Extract the [X, Y] coordinate from the center of the cell holding the provided text.  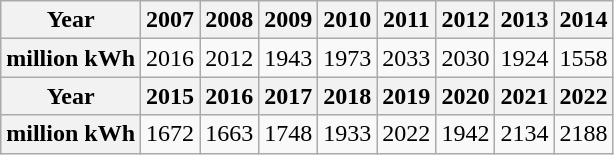
1558 [584, 58]
2015 [170, 96]
1924 [524, 58]
1748 [288, 134]
2021 [524, 96]
2033 [406, 58]
2018 [348, 96]
2011 [406, 20]
1942 [466, 134]
2008 [230, 20]
2013 [524, 20]
2014 [584, 20]
2007 [170, 20]
1943 [288, 58]
2019 [406, 96]
2020 [466, 96]
1672 [170, 134]
2017 [288, 96]
2188 [584, 134]
1663 [230, 134]
1973 [348, 58]
2030 [466, 58]
2134 [524, 134]
2009 [288, 20]
1933 [348, 134]
2010 [348, 20]
